From the cell containing the given text, extract its center point as (X, Y) coordinate. 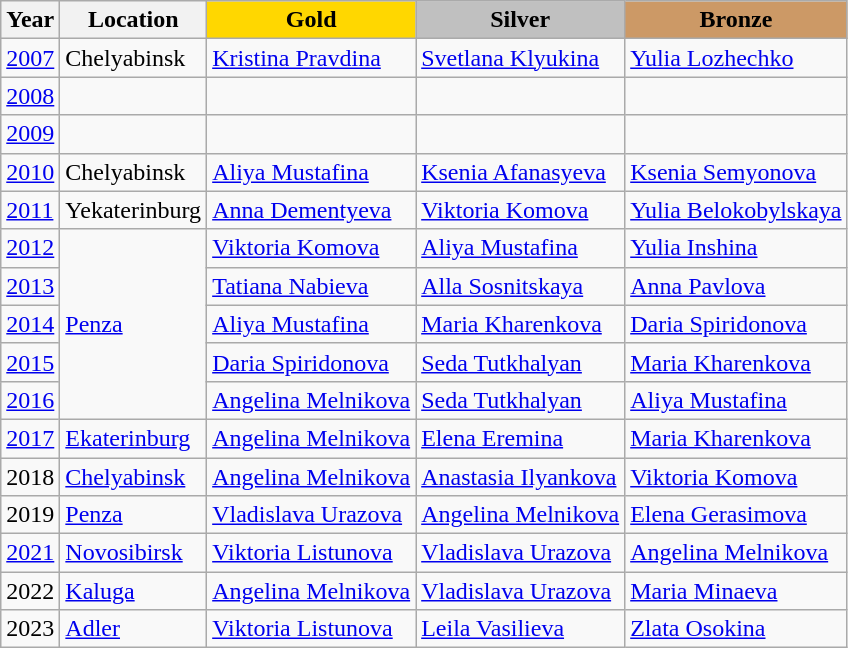
Leila Vasilieva (520, 629)
Bronze (736, 20)
Novosibirsk (134, 553)
Yekaterinburg (134, 210)
2019 (30, 515)
2021 (30, 553)
Location (134, 20)
2009 (30, 134)
Kristina Pravdina (312, 58)
Kaluga (134, 591)
Tatiana Nabieva (312, 286)
Zlata Osokina (736, 629)
Yulia Belokobylskaya (736, 210)
2015 (30, 362)
Year (30, 20)
2018 (30, 477)
Anna Pavlova (736, 286)
2008 (30, 96)
Anastasia Ilyankova (520, 477)
Gold (312, 20)
2023 (30, 629)
Anna Dementyeva (312, 210)
2016 (30, 400)
2010 (30, 172)
2007 (30, 58)
2013 (30, 286)
2011 (30, 210)
Elena Eremina (520, 438)
Ksenia Semyonova (736, 172)
2012 (30, 248)
Ksenia Afanasyeva (520, 172)
2014 (30, 324)
2017 (30, 438)
Maria Minaeva (736, 591)
Elena Gerasimova (736, 515)
Ekaterinburg (134, 438)
Yulia Inshina (736, 248)
Yulia Lozhechko (736, 58)
2022 (30, 591)
Silver (520, 20)
Adler (134, 629)
Svetlana Klyukina (520, 58)
Alla Sosnitskaya (520, 286)
